Output the [x, y] coordinate of the center of the cell containing the given text.  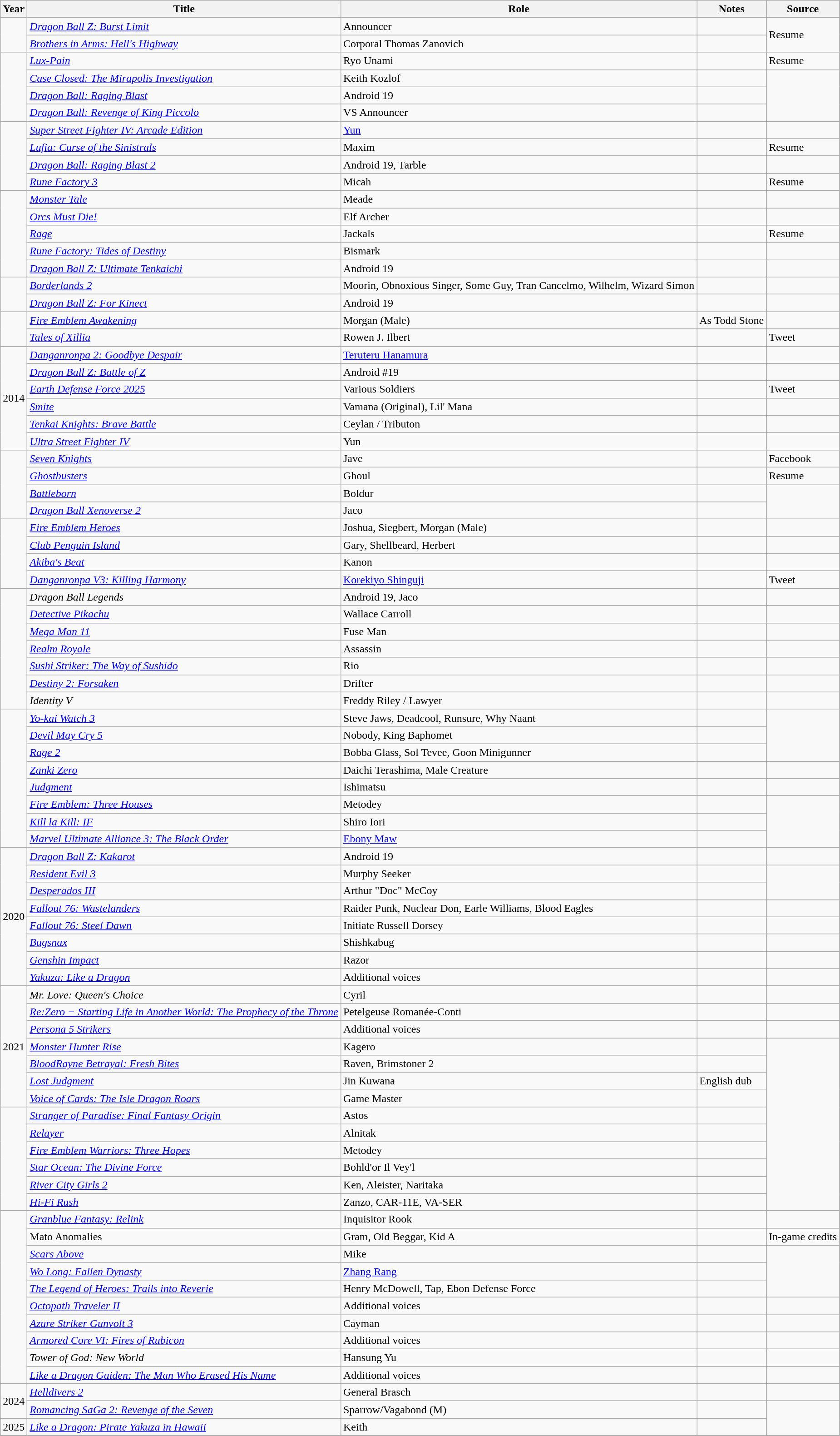
Rune Factory: Tides of Destiny [184, 251]
Fire Emblem Warriors: Three Hopes [184, 1150]
Henry McDowell, Tap, Ebon Defense Force [519, 1288]
Bohld'or Il Vey'l [519, 1168]
Fuse Man [519, 631]
Rio [519, 666]
Elf Archer [519, 217]
Sushi Striker: The Way of Sushido [184, 666]
Danganronpa 2: Goodbye Despair [184, 355]
Nobody, King Baphomet [519, 735]
Initiate Russell Dorsey [519, 925]
Scars Above [184, 1254]
English dub [732, 1081]
Zanzo, CAR-11E, VA-SER [519, 1202]
2025 [14, 1427]
Detective Pikachu [184, 614]
Borderlands 2 [184, 286]
Source [803, 9]
Sparrow/Vagabond (M) [519, 1410]
Romancing SaGa 2: Revenge of the Seven [184, 1410]
Club Penguin Island [184, 545]
Wallace Carroll [519, 614]
Devil May Cry 5 [184, 735]
Year [14, 9]
Rage [184, 234]
Monster Hunter Rise [184, 1046]
Kagero [519, 1046]
Zhang Rang [519, 1271]
Genshin Impact [184, 960]
VS Announcer [519, 113]
Zanki Zero [184, 770]
2021 [14, 1046]
Monster Tale [184, 199]
Seven Knights [184, 458]
Resident Evil 3 [184, 874]
Mr. Love: Queen's Choice [184, 994]
Cayman [519, 1323]
Facebook [803, 458]
Ghostbusters [184, 476]
Jin Kuwana [519, 1081]
Judgment [184, 787]
Tower of God: New World [184, 1358]
Gary, Shellbeard, Herbert [519, 545]
Android 19, Tarble [519, 164]
Desperados III [184, 891]
Steve Jaws, Deadcool, Runsure, Why Naant [519, 718]
Dragon Ball Z: Kakarot [184, 856]
Android 19, Jaco [519, 597]
Tenkai Knights: Brave Battle [184, 424]
Ken, Aleister, Naritaka [519, 1185]
Ebony Maw [519, 839]
Tales of Xillia [184, 338]
Shiro Iori [519, 822]
Battleborn [184, 493]
Armored Core VI: Fires of Rubicon [184, 1341]
The Legend of Heroes: Trails into Reverie [184, 1288]
Bismark [519, 251]
Rowen J. Ilbert [519, 338]
Assassin [519, 649]
Mike [519, 1254]
General Brasch [519, 1392]
Inquisitor Rook [519, 1219]
Dragon Ball Legends [184, 597]
Meade [519, 199]
2020 [14, 917]
Identity V [184, 701]
Case Closed: The Mirapolis Investigation [184, 78]
Granblue Fantasy: Relink [184, 1219]
Mega Man 11 [184, 631]
Brothers in Arms: Hell's Highway [184, 44]
Fallout 76: Steel Dawn [184, 925]
Razor [519, 960]
Korekiyo Shinguji [519, 580]
Android #19 [519, 372]
Stranger of Paradise: Final Fantasy Origin [184, 1116]
Rune Factory 3 [184, 182]
Yo-kai Watch 3 [184, 718]
Voice of Cards: The Isle Dragon Roars [184, 1098]
Dragon Ball Z: Ultimate Tenkaichi [184, 268]
Boldur [519, 493]
Petelgeuse Romanée-Conti [519, 1012]
Wo Long: Fallen Dynasty [184, 1271]
Fire Emblem Heroes [184, 528]
Octopath Traveler II [184, 1306]
Ceylan / Tributon [519, 424]
River City Girls 2 [184, 1185]
Mato Anomalies [184, 1237]
Cyril [519, 994]
Morgan (Male) [519, 320]
Notes [732, 9]
Jave [519, 458]
Micah [519, 182]
Helldivers 2 [184, 1392]
Hi-Fi Rush [184, 1202]
Kill la Kill: IF [184, 822]
Akiba's Beat [184, 562]
Corporal Thomas Zanovich [519, 44]
Persona 5 Strikers [184, 1029]
Dragon Ball Z: For Kinect [184, 303]
Ultra Street Fighter IV [184, 441]
Fallout 76: Wastelanders [184, 908]
Rage 2 [184, 752]
Ryo Unami [519, 61]
Shishkabug [519, 943]
Freddy Riley / Lawyer [519, 701]
Dragon Ball: Raging Blast 2 [184, 164]
Raider Punk, Nuclear Don, Earle Williams, Blood Eagles [519, 908]
Ishimatsu [519, 787]
Super Street Fighter IV: Arcade Edition [184, 130]
Star Ocean: The Divine Force [184, 1168]
Yakuza: Like a Dragon [184, 977]
As Todd Stone [732, 320]
Dragon Ball: Revenge of King Piccolo [184, 113]
Gram, Old Beggar, Kid A [519, 1237]
Keith Kozlof [519, 78]
BloodRayne Betrayal: Fresh Bites [184, 1064]
In-game credits [803, 1237]
Orcs Must Die! [184, 217]
Kanon [519, 562]
Fire Emblem: Three Houses [184, 805]
Hansung Yu [519, 1358]
Title [184, 9]
Role [519, 9]
Astos [519, 1116]
Vamana (Original), Lil' Mana [519, 407]
Danganronpa V3: Killing Harmony [184, 580]
Re:Zero − Starting Life in Another World: The Prophecy of the Throne [184, 1012]
Like a Dragon Gaiden: The Man Who Erased His Name [184, 1375]
Jaco [519, 511]
Destiny 2: Forsaken [184, 683]
Jackals [519, 234]
Bobba Glass, Sol Tevee, Goon Minigunner [519, 752]
Fire Emblem Awakening [184, 320]
Like a Dragon: Pirate Yakuza in Hawaii [184, 1427]
Ghoul [519, 476]
2014 [14, 398]
Maxim [519, 147]
Azure Striker Gunvolt 3 [184, 1323]
Keith [519, 1427]
Joshua, Siegbert, Morgan (Male) [519, 528]
Alnitak [519, 1133]
Various Soldiers [519, 389]
Game Master [519, 1098]
Dragon Ball: Raging Blast [184, 95]
Murphy Seeker [519, 874]
Earth Defense Force 2025 [184, 389]
Bugsnax [184, 943]
Relayer [184, 1133]
Dragon Ball Z: Battle of Z [184, 372]
Lux-Pain [184, 61]
Arthur "Doc" McCoy [519, 891]
Dragon Ball Xenoverse 2 [184, 511]
Lufia: Curse of the Sinistrals [184, 147]
Daichi Terashima, Male Creature [519, 770]
Smite [184, 407]
2024 [14, 1401]
Raven, Brimstoner 2 [519, 1064]
Moorin, Obnoxious Singer, Some Guy, Tran Cancelmo, Wilhelm, Wizard Simon [519, 286]
Dragon Ball Z: Burst Limit [184, 26]
Drifter [519, 683]
Announcer [519, 26]
Teruteru Hanamura [519, 355]
Lost Judgment [184, 1081]
Marvel Ultimate Alliance 3: The Black Order [184, 839]
Realm Royale [184, 649]
